Pinpoint the cell where the given text exists, returning its [x, y] midpoint coordinate. 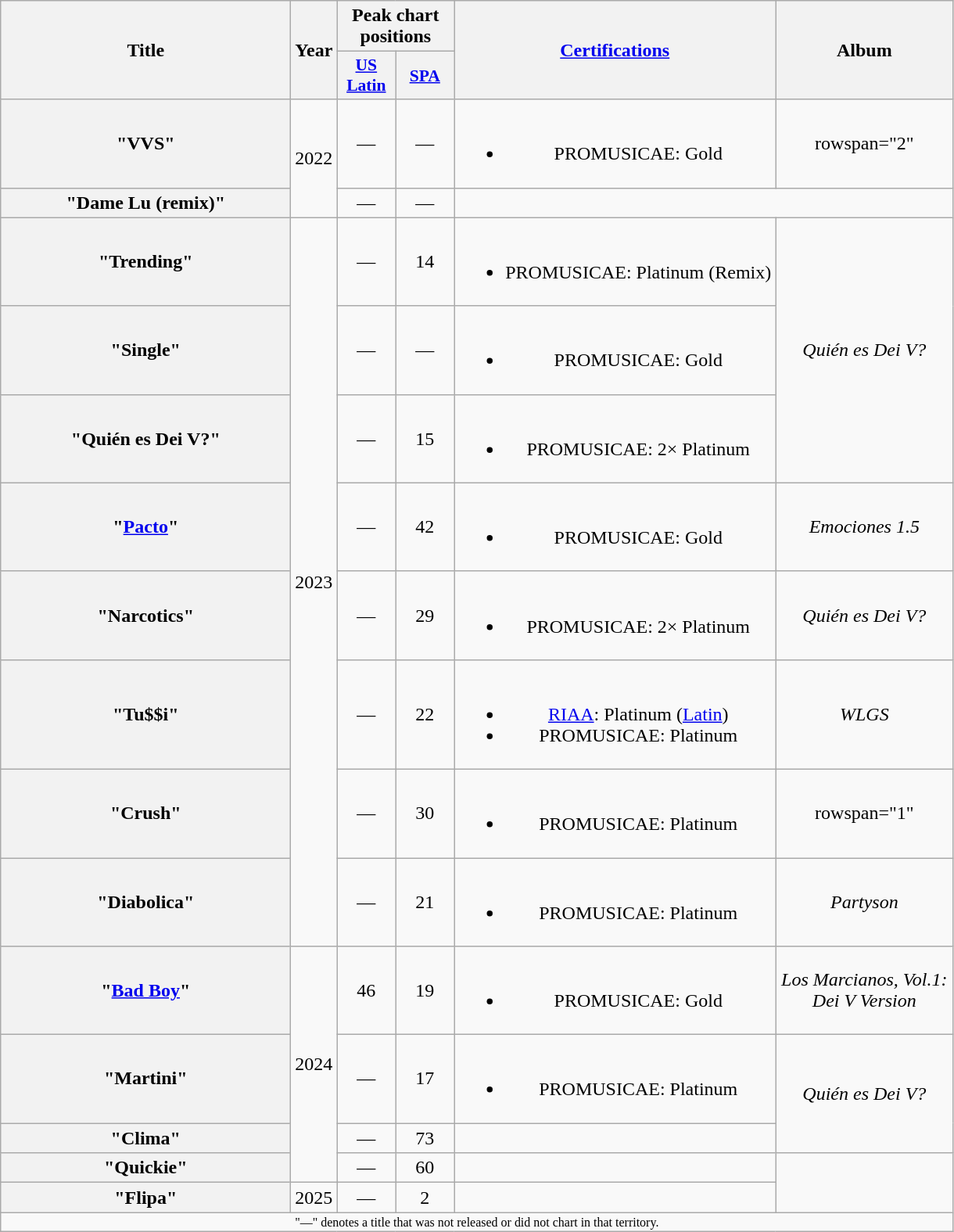
rowspan="2" [865, 144]
USLatin [366, 75]
"Tu$$i" [145, 714]
"Quickie" [145, 1168]
Title [145, 50]
"Narcotics" [145, 615]
"Crush" [145, 814]
17 [425, 1079]
14 [425, 261]
2025 [314, 1198]
Certifications [615, 50]
30 [425, 814]
SPA [425, 75]
15 [425, 438]
22 [425, 714]
2 [425, 1198]
"Flipa" [145, 1198]
"VVS" [145, 144]
"Pacto" [145, 527]
21 [425, 901]
rowspan="1" [865, 814]
"—" denotes a title that was not released or did not chart in that territory. [477, 1222]
29 [425, 615]
"Clima" [145, 1138]
"Bad Boy" [145, 990]
46 [366, 990]
"Single" [145, 350]
Year [314, 50]
42 [425, 527]
Emociones 1.5 [865, 527]
Peak chart positions [396, 27]
73 [425, 1138]
2023 [314, 582]
Los Marcianos, Vol.1: Dei V Version [865, 990]
60 [425, 1168]
2022 [314, 158]
"Martini" [145, 1079]
WLGS [865, 714]
"Quién es Dei V?" [145, 438]
"Diabolica" [145, 901]
19 [425, 990]
RIAA: Platinum (Latin)PROMUSICAE: Platinum [615, 714]
Partyson [865, 901]
PROMUSICAE: Platinum (Remix) [615, 261]
"Trending" [145, 261]
2024 [314, 1065]
Album [865, 50]
"Dame Lu (remix)" [145, 203]
